Search for the cell housing the specified text and yield its [X, Y] center coordinate. 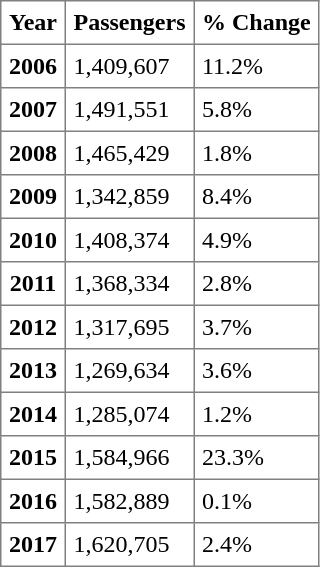
4.9% [256, 240]
1,409,607 [129, 66]
5.8% [256, 110]
2013 [33, 371]
1.2% [256, 414]
3.7% [256, 327]
1,491,551 [129, 110]
1,584,966 [129, 458]
1,368,334 [129, 284]
8.4% [256, 197]
1,342,859 [129, 197]
23.3% [256, 458]
1,269,634 [129, 371]
2010 [33, 240]
1.8% [256, 153]
2012 [33, 327]
2017 [33, 545]
11.2% [256, 66]
2007 [33, 110]
Passengers [129, 23]
2008 [33, 153]
2014 [33, 414]
2016 [33, 501]
1,465,429 [129, 153]
2009 [33, 197]
1,620,705 [129, 545]
% Change [256, 23]
1,582,889 [129, 501]
1,408,374 [129, 240]
3.6% [256, 371]
2.8% [256, 284]
2.4% [256, 545]
1,317,695 [129, 327]
2006 [33, 66]
2011 [33, 284]
Year [33, 23]
1,285,074 [129, 414]
2015 [33, 458]
0.1% [256, 501]
